Identify which cell holds the provided text, then report its (X, Y) central coordinate. 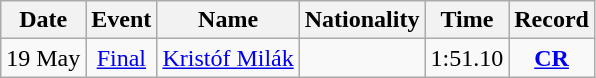
Time (467, 20)
1:51.10 (467, 58)
CR (552, 58)
Kristóf Milák (228, 58)
Nationality (362, 20)
Record (552, 20)
Event (122, 20)
Date (44, 20)
Name (228, 20)
19 May (44, 58)
Final (122, 58)
